Locate the cell with the specified text and output its (X, Y) center coordinate. 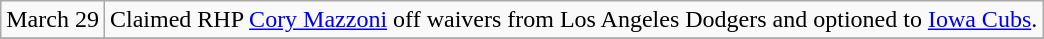
March 29 (53, 20)
Claimed RHP Cory Mazzoni off waivers from Los Angeles Dodgers and optioned to Iowa Cubs. (573, 20)
